Provide the (X, Y) coordinate of the cell's center where the given text is located.  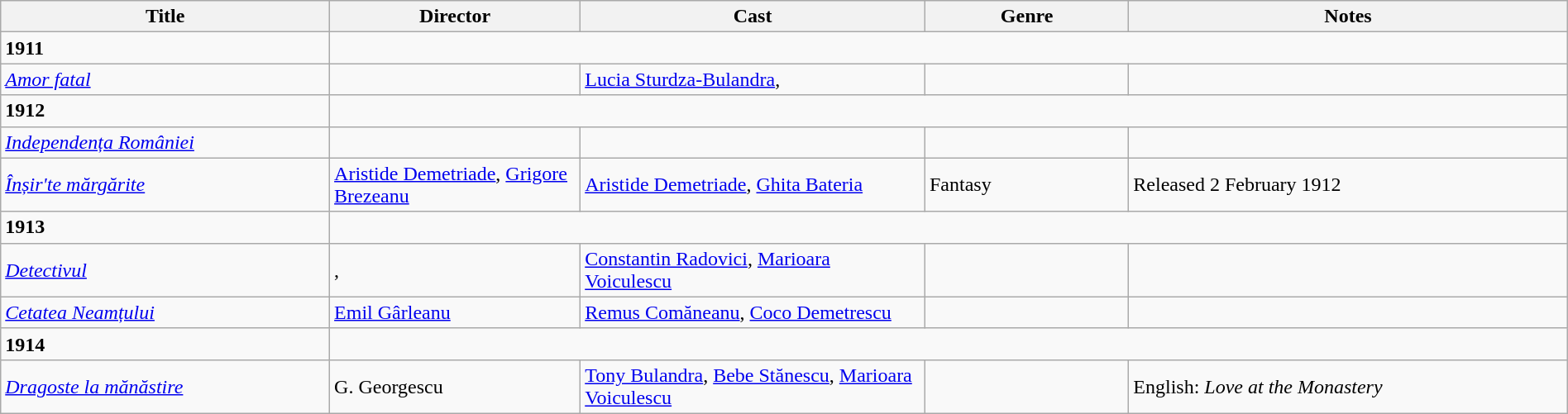
, (455, 269)
Genre (1026, 17)
Aristide Demetriade, Grigore Brezeanu (455, 185)
Amor fatal (165, 79)
1912 (165, 111)
English: Love at the Monastery (1348, 387)
G. Georgescu (455, 387)
Released 2 February 1912 (1348, 185)
Title (165, 17)
1911 (165, 48)
Remus Comăneanu, Coco Demetrescu (753, 312)
Detectivul (165, 269)
Constantin Radovici, Marioara Voiculescu (753, 269)
Tony Bulandra, Bebe Stănescu, Marioara Voiculescu (753, 387)
1914 (165, 344)
Dragoste la mănăstire (165, 387)
Înșir'te mărgărite (165, 185)
1913 (165, 227)
Aristide Demetriade, Ghita Bateria (753, 185)
Emil Gârleanu (455, 312)
Notes (1348, 17)
Fantasy (1026, 185)
Director (455, 17)
Independența României (165, 142)
Cetatea Neamțului (165, 312)
Lucia Sturdza-Bulandra, (753, 79)
Cast (753, 17)
